Pinpoint the cell where the given text exists, returning its (X, Y) midpoint coordinate. 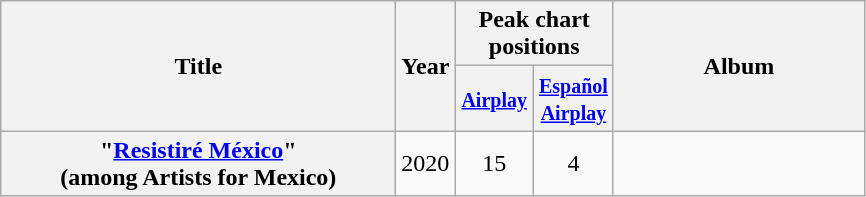
Album (738, 66)
Year (426, 66)
Title (198, 66)
Airplay (494, 98)
2020 (426, 164)
Peak chart positions (534, 34)
EspañolAirplay (573, 98)
15 (494, 164)
"Resistiré México"(among Artists for Mexico) (198, 164)
4 (573, 164)
